Find where the given text appears and provide that cell's center as (x, y) coordinate. 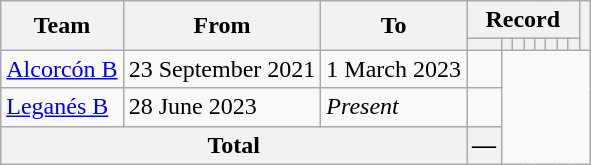
Alcorcón B (62, 69)
23 September 2021 (222, 69)
Record (523, 20)
— (484, 145)
1 March 2023 (394, 69)
Team (62, 26)
Leganés B (62, 107)
Present (394, 107)
To (394, 26)
28 June 2023 (222, 107)
From (222, 26)
Total (234, 145)
